Capture the cell that displays the provided text and extract its [X, Y] central coordinate. 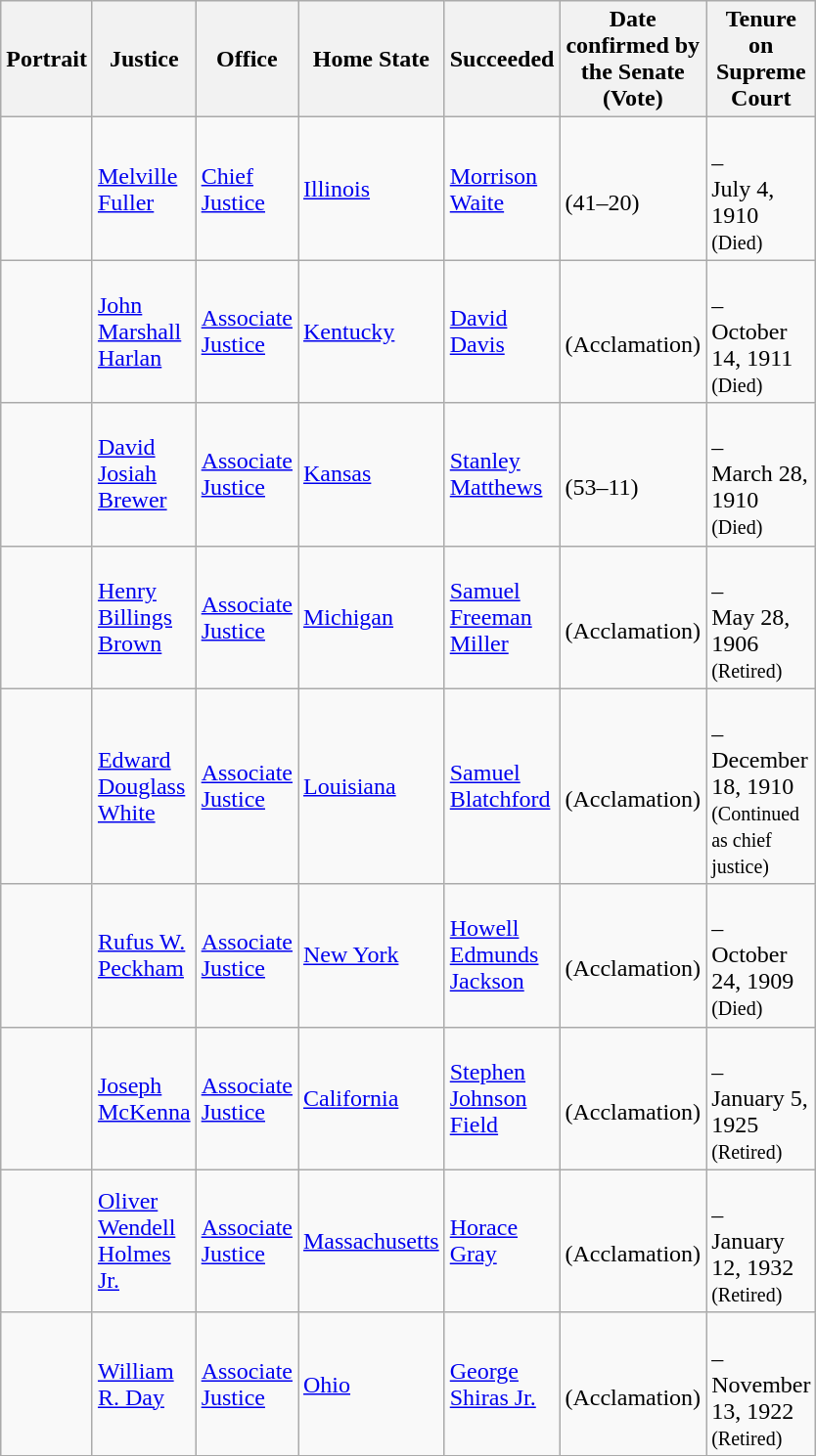
New York [371, 955]
Edward Douglass White [144, 786]
Stanley Matthews [502, 474]
–December 18, 1910(Continued as chief justice) [761, 786]
–July 4, 1910(Died) [761, 189]
David Josiah Brewer [144, 474]
Kentucky [371, 331]
Office [247, 59]
–March 28, 1910(Died) [761, 474]
(41–20) [633, 189]
William R. Day [144, 1384]
Date confirmed by the Senate(Vote) [633, 59]
David Davis [502, 331]
Portrait [47, 59]
Samuel Freeman Miller [502, 617]
(53–11) [633, 474]
John Marshall Harlan [144, 331]
George Shiras Jr. [502, 1384]
Oliver Wendell Holmes Jr. [144, 1241]
Morrison Waite [502, 189]
Succeeded [502, 59]
Ohio [371, 1384]
Howell Edmunds Jackson [502, 955]
–May 28, 1906(Retired) [761, 617]
Louisiana [371, 786]
Justice [144, 59]
Chief Justice [247, 189]
–November 13, 1922(Retired) [761, 1384]
Michigan [371, 617]
Home State [371, 59]
Samuel Blatchford [502, 786]
Melville Fuller [144, 189]
Stephen Johnson Field [502, 1098]
–January 5, 1925(Retired) [761, 1098]
–October 14, 1911(Died) [761, 331]
Kansas [371, 474]
Illinois [371, 189]
Rufus W. Peckham [144, 955]
–January 12, 1932(Retired) [761, 1241]
Tenure on Supreme Court [761, 59]
California [371, 1098]
Horace Gray [502, 1241]
–October 24, 1909(Died) [761, 955]
Joseph McKenna [144, 1098]
Massachusetts [371, 1241]
Henry Billings Brown [144, 617]
